Determine the (X, Y) coordinate at the center of the cell enclosing the given text.  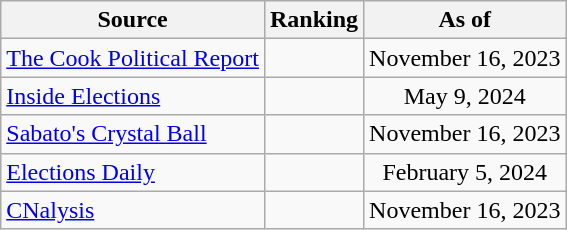
May 9, 2024 (465, 96)
The Cook Political Report (133, 58)
Sabato's Crystal Ball (133, 134)
Ranking (314, 20)
Inside Elections (133, 96)
Elections Daily (133, 172)
February 5, 2024 (465, 172)
CNalysis (133, 210)
Source (133, 20)
As of (465, 20)
